Capture the cell that displays the provided text and extract its [x, y] central coordinate. 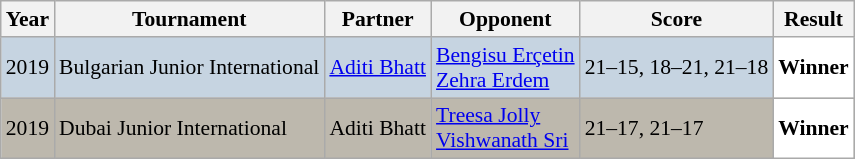
Score [677, 19]
Dubai Junior International [189, 128]
Partner [378, 19]
21–17, 21–17 [677, 128]
Bulgarian Junior International [189, 68]
Treesa Jolly Vishwanath Sri [506, 128]
Year [28, 19]
Result [814, 19]
Bengisu Erçetin Zehra Erdem [506, 68]
21–15, 18–21, 21–18 [677, 68]
Tournament [189, 19]
Opponent [506, 19]
